Return the [X, Y] coordinate for the center point of the cell that contains the specified text.  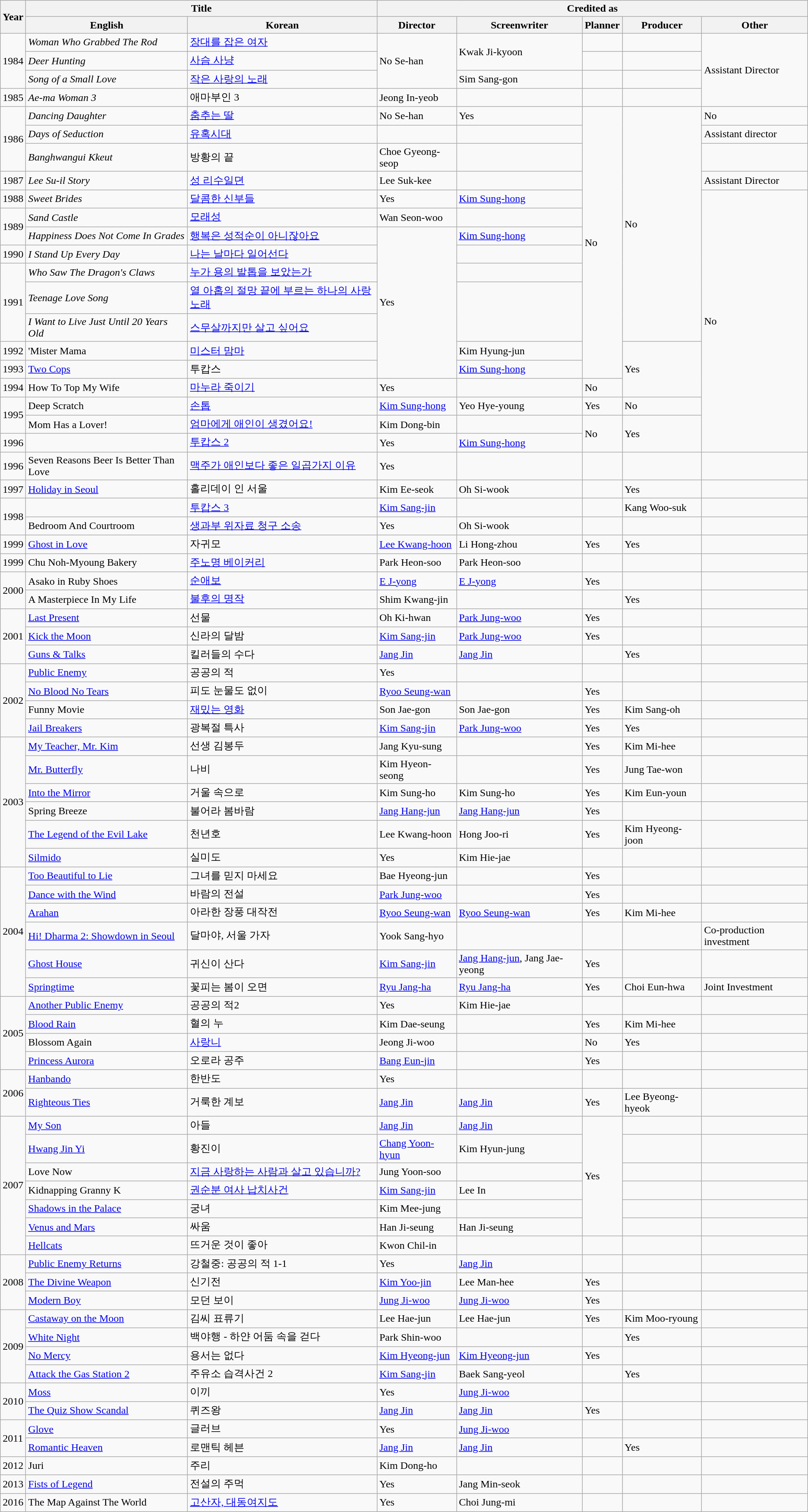
Moss [107, 1392]
불어라 봄바람 [282, 811]
공공의 적2 [282, 1005]
Lee Su-il Story [107, 180]
Seven Reasons Beer Is Better Than Love [107, 466]
고산자, 대동여지도 [282, 1503]
Credited as [592, 9]
Public Enemy Returns [107, 1263]
황진이 [282, 1149]
Baek Sang-yeol [520, 1374]
Other [755, 25]
Hanbando [107, 1079]
Kim Mee-jung [417, 1209]
Kim Dae-seung [417, 1024]
거룩한 계보 [282, 1102]
글러브 [282, 1429]
Spring Breeze [107, 811]
달마야, 서울 가자 [282, 936]
Mom Has a Lover! [107, 425]
Sim Sang-gon [520, 79]
Woman Who Grabbed The Rod [107, 42]
How To Top My Wife [107, 387]
2003 [13, 802]
Hellcats [107, 1245]
Glove [107, 1429]
그녀를 믿지 마세요 [282, 876]
1987 [13, 180]
Year [13, 17]
The Quiz Show Scandal [107, 1411]
2008 [13, 1282]
Venus and Mars [107, 1227]
Title [202, 9]
실미도 [282, 858]
Dance with the Wind [107, 894]
Producer [662, 25]
사랑니 [282, 1043]
2016 [13, 1503]
Lee Suk-kee [417, 180]
Funny Movie [107, 709]
아라한 장풍 대작전 [282, 913]
Asako in Ruby Shoes [107, 581]
주노명 베이커리 [282, 563]
1997 [13, 489]
Mr. Butterfly [107, 770]
신라의 달밤 [282, 636]
Choi Jung-mi [520, 1503]
1988 [13, 199]
Kim Dong-bin [417, 425]
지금 사랑하는 사람과 살고 있습니까? [282, 1172]
작은 사랑의 노래 [282, 79]
Kang Woo-suk [662, 507]
1994 [13, 387]
자귀모 [282, 545]
Banghwangui Kkeut [107, 157]
1985 [13, 98]
Choe Gyeong-seop [417, 157]
싸움 [282, 1227]
2005 [13, 1033]
Attack the Gas Station 2 [107, 1374]
Two Cops [107, 369]
모래성 [282, 217]
Jang Min-seok [520, 1484]
Blossom Again [107, 1043]
2000 [13, 590]
장대를 잡은 여자 [282, 42]
2011 [13, 1438]
Oh Ki-hwan [417, 618]
Springtime [107, 987]
2002 [13, 700]
투캅스 3 [282, 507]
Last Present [107, 618]
천년호 [282, 835]
Kim Hyun-jung [520, 1149]
순애보 [282, 581]
광복절 특사 [282, 728]
Jung Yoon-soo [417, 1172]
Kim Sang-oh [662, 709]
행복은 성적순이 아니잖아요 [282, 236]
재밌는 영화 [282, 709]
Kim Dong-ho [417, 1465]
Silmido [107, 858]
1993 [13, 369]
Happiness Does Not Come In Grades [107, 236]
I Want to Live Just Until 20 Years Old [107, 328]
Hi! Dharma 2: Showdown in Seoul [107, 936]
1995 [13, 415]
Kim Yoo-jin [417, 1282]
Deer Hunting [107, 60]
김씨 표류기 [282, 1319]
Shadows in the Palace [107, 1209]
Bae Hyeong-jun [417, 876]
퀴즈왕 [282, 1411]
Too Beautiful to Lie [107, 876]
Public Enemy [107, 673]
투캅스 [282, 369]
Hong Joo-ri [520, 835]
누가 용의 발톱을 보았는가 [282, 273]
White Night [107, 1337]
Screenwriter [520, 25]
Sweet Brides [107, 199]
Juri [107, 1465]
1986 [13, 139]
맥주가 애인보다 좋은 일곱가지 이유 [282, 466]
한반도 [282, 1079]
Deep Scratch [107, 406]
나비 [282, 770]
오로라 공주 [282, 1061]
춤추는 딸 [282, 116]
나는 날마다 일어선다 [282, 255]
Chu Noh-Myoung Bakery [107, 563]
Jeong In-yeob [417, 98]
미스터 맘마 [282, 351]
Kwon Chil-in [417, 1245]
사슴 사냥 [282, 60]
Bedroom And Courtroom [107, 526]
2010 [13, 1402]
주리 [282, 1465]
Ghost House [107, 964]
Fists of Legend [107, 1484]
Kim Hyeong-joon [662, 835]
모던 보이 [282, 1301]
Bang Eun-jin [417, 1061]
신기전 [282, 1282]
My Son [107, 1125]
Love Now [107, 1172]
2004 [13, 931]
Ae-ma Woman 3 [107, 98]
용서는 없다 [282, 1356]
Ghost in Love [107, 545]
Kim Moo-ryoung [662, 1319]
Wan Seon-woo [417, 217]
Kim Hyeon-seong [417, 770]
2001 [13, 636]
Who Saw The Dragon's Claws [107, 273]
백야행 - 하얀 어둠 속을 걷다 [282, 1337]
Lee Byeong-hyeok [662, 1102]
거울 속으로 [282, 793]
2012 [13, 1465]
애마부인 3 [282, 98]
Yeo Hye-young [520, 406]
피도 눈물도 없이 [282, 691]
Romantic Heaven [107, 1447]
선물 [282, 618]
Princess Aurora [107, 1061]
불후의 명작 [282, 600]
Korean [282, 25]
손톱 [282, 406]
이끼 [282, 1392]
Kim Ee-seok [417, 489]
The Divine Weapon [107, 1282]
I Stand Up Every Day [107, 255]
아들 [282, 1125]
방황의 끝 [282, 157]
Holiday in Seoul [107, 489]
Dancing Daughter [107, 116]
Director [417, 25]
혈의 누 [282, 1024]
Jail Breakers [107, 728]
Yook Sang-hyo [417, 936]
유혹시대 [282, 135]
성 리수일뎐 [282, 180]
Chang Yoon-hyun [417, 1149]
'Mister Mama [107, 351]
뜨거운 것이 좋아 [282, 1245]
Shim Kwang-jin [417, 600]
Kim Hyung-jun [520, 351]
English [107, 25]
Kidnapping Granny K [107, 1190]
Castaway on the Moon [107, 1319]
Days of Seduction [107, 135]
공공의 적 [282, 673]
Hwang Jin Yi [107, 1149]
Jeong Ji-woo [417, 1043]
Modern Boy [107, 1301]
Park Shin-woo [417, 1337]
강철중: 공공의 적 1-1 [282, 1263]
생과부 위자료 청구 소송 [282, 526]
Teenage Love Song [107, 298]
Kwak Ji-kyoon [520, 52]
The Map Against The World [107, 1503]
Kick the Moon [107, 636]
Another Public Enemy [107, 1005]
Assistant director [755, 135]
2009 [13, 1346]
선생 김봉두 [282, 747]
1989 [13, 226]
투캅스 2 [282, 443]
Planner [602, 25]
권순분 여사 납치사건 [282, 1190]
Righteous Ties [107, 1102]
꽃피는 봄이 오면 [282, 987]
2013 [13, 1484]
Song of a Small Love [107, 79]
1991 [13, 302]
1992 [13, 351]
My Teacher, Mr. Kim [107, 747]
2006 [13, 1093]
Into the Mirror [107, 793]
로맨틱 헤븐 [282, 1447]
Blood Rain [107, 1024]
엄마에게 애인이 생겼어요! [282, 425]
귀신이 산다 [282, 964]
A Masterpiece In My Life [107, 600]
주유소 습격사건 2 [282, 1374]
Jung Tae-won [662, 770]
Co-production investment [755, 936]
홀리데이 인 서울 [282, 489]
Jang Kyu-sung [417, 747]
Arahan [107, 913]
열 아홉의 절망 끝에 부르는 하나의 사랑 노래 [282, 298]
Guns & Talks [107, 654]
마누라 죽이기 [282, 387]
Lee Man-hee [520, 1282]
The Legend of the Evil Lake [107, 835]
No Blood No Tears [107, 691]
킬러들의 수다 [282, 654]
Joint Investment [755, 987]
Kim Eun-youn [662, 793]
1998 [13, 517]
스무살까지만 살고 싶어요 [282, 328]
전설의 주먹 [282, 1484]
Choi Eun-hwa [662, 987]
Jang Hang-jun, Jang Jae-yeong [520, 964]
1984 [13, 61]
바람의 전설 [282, 894]
Sand Castle [107, 217]
Lee In [520, 1190]
궁녀 [282, 1209]
Li Hong-zhou [520, 545]
2007 [13, 1185]
1990 [13, 255]
달콤한 신부들 [282, 199]
No Mercy [107, 1356]
